Find where the given text appears and provide that cell's center as (X, Y) coordinate. 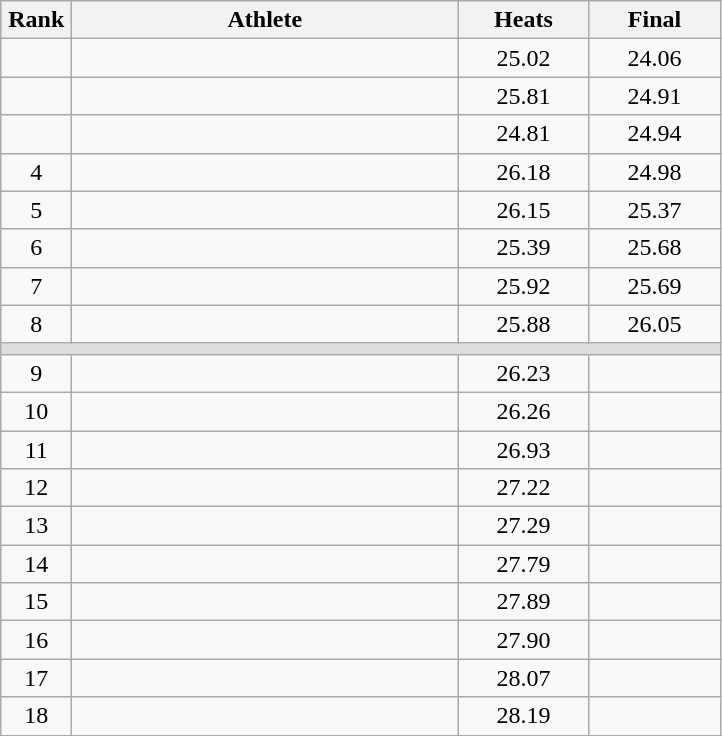
25.92 (524, 286)
13 (36, 526)
18 (36, 716)
10 (36, 411)
24.81 (524, 134)
24.91 (654, 96)
14 (36, 564)
25.39 (524, 248)
26.93 (524, 449)
Heats (524, 20)
25.88 (524, 324)
6 (36, 248)
26.26 (524, 411)
28.19 (524, 716)
24.98 (654, 172)
4 (36, 172)
12 (36, 488)
27.89 (524, 602)
26.05 (654, 324)
25.69 (654, 286)
16 (36, 640)
25.81 (524, 96)
25.02 (524, 58)
15 (36, 602)
11 (36, 449)
Rank (36, 20)
28.07 (524, 678)
27.79 (524, 564)
7 (36, 286)
25.68 (654, 248)
17 (36, 678)
25.37 (654, 210)
27.90 (524, 640)
9 (36, 373)
Final (654, 20)
8 (36, 324)
26.23 (524, 373)
5 (36, 210)
27.29 (524, 526)
26.15 (524, 210)
27.22 (524, 488)
26.18 (524, 172)
Athlete (265, 20)
24.94 (654, 134)
24.06 (654, 58)
